Identify which cell holds the provided text, then report its [x, y] central coordinate. 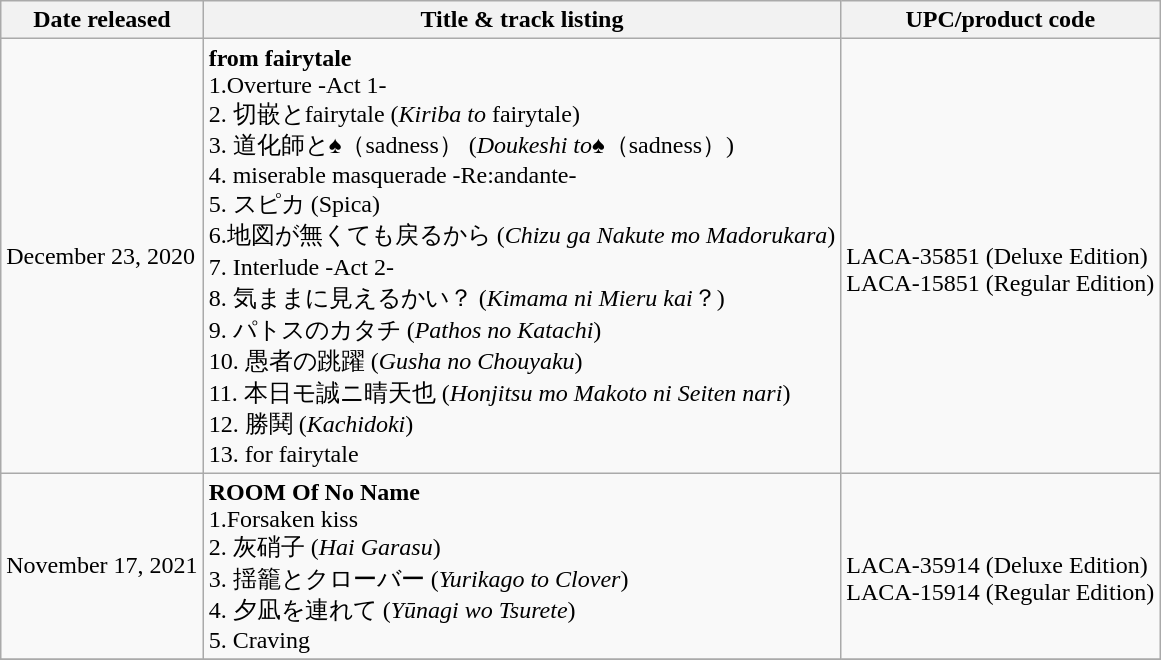
LACA-35851 (Deluxe Edition) LACA-15851 (Regular Edition) [1000, 256]
ROOM Of No Name 1.Forsaken kiss2. 灰硝子 (Hai Garasu)3. 揺籠とクローバー (Yurikago to Clover)4. 夕凪を連れて (Yūnagi wo Tsurete)5. Craving [522, 566]
December 23, 2020 [102, 256]
Title & track listing [522, 20]
Date released [102, 20]
November 17, 2021 [102, 566]
UPC/product code [1000, 20]
LACA-35914 (Deluxe Edition) LACA-15914 (Regular Edition) [1000, 566]
